Provide the [x, y] coordinate of the cell's center where the given text is located.  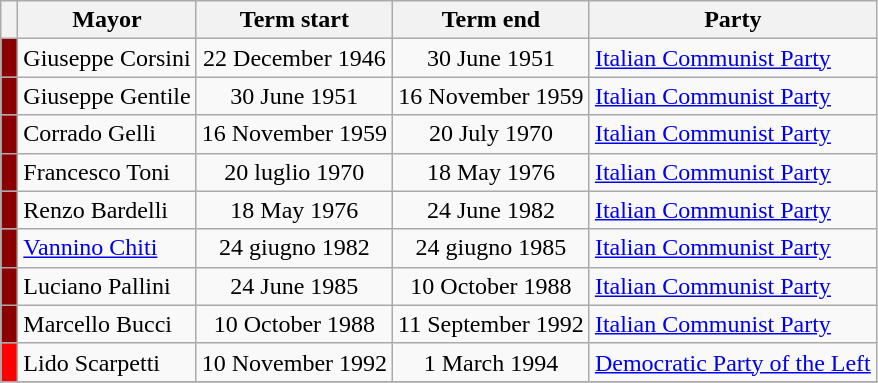
Corrado Gelli [107, 134]
Vannino Chiti [107, 248]
20 luglio 1970 [294, 172]
Lido Scarpetti [107, 362]
Giuseppe Gentile [107, 96]
Mayor [107, 20]
24 June 1985 [294, 286]
Renzo Bardelli [107, 210]
22 December 1946 [294, 58]
Francesco Toni [107, 172]
Giuseppe Corsini [107, 58]
Luciano Pallini [107, 286]
20 July 1970 [492, 134]
Democratic Party of the Left [732, 362]
24 June 1982 [492, 210]
Term end [492, 20]
Term start [294, 20]
24 giugno 1985 [492, 248]
10 November 1992 [294, 362]
24 giugno 1982 [294, 248]
Party [732, 20]
1 March 1994 [492, 362]
Marcello Bucci [107, 324]
11 September 1992 [492, 324]
